Provide the [X, Y] coordinate of the cell's center where the given text is located.  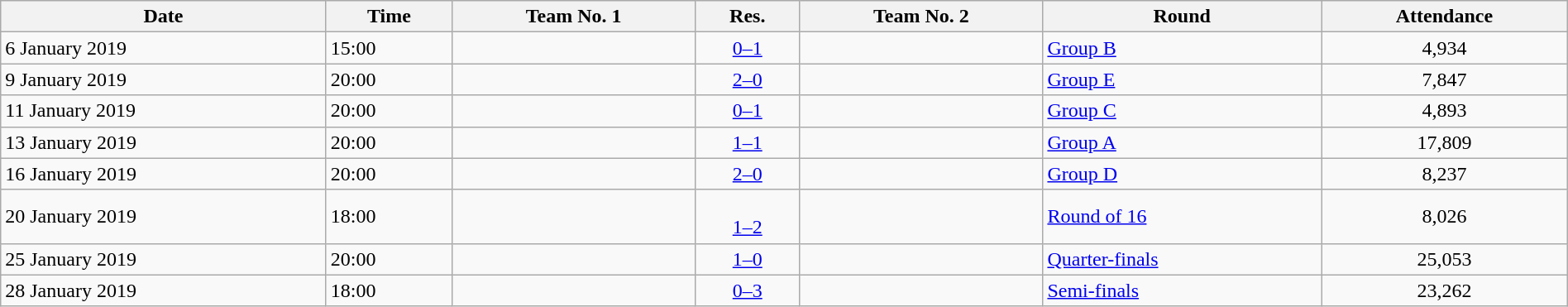
6 January 2019 [164, 48]
Group B [1183, 48]
4,893 [1445, 111]
Group E [1183, 79]
0–3 [748, 290]
17,809 [1445, 142]
23,262 [1445, 290]
15:00 [389, 48]
16 January 2019 [164, 174]
25,053 [1445, 259]
Date [164, 17]
13 January 2019 [164, 142]
Group A [1183, 142]
8,026 [1445, 217]
Round of 16 [1183, 217]
Team No. 1 [574, 17]
9 January 2019 [164, 79]
Team No. 2 [921, 17]
7,847 [1445, 79]
Group D [1183, 174]
11 January 2019 [164, 111]
Res. [748, 17]
Quarter-finals [1183, 259]
1–0 [748, 259]
4,934 [1445, 48]
1–2 [748, 217]
20 January 2019 [164, 217]
Time [389, 17]
8,237 [1445, 174]
Semi-finals [1183, 290]
Attendance [1445, 17]
Group C [1183, 111]
1–1 [748, 142]
25 January 2019 [164, 259]
Round [1183, 17]
28 January 2019 [164, 290]
